Determine the [X, Y] coordinate at the center of the cell enclosing the given text.  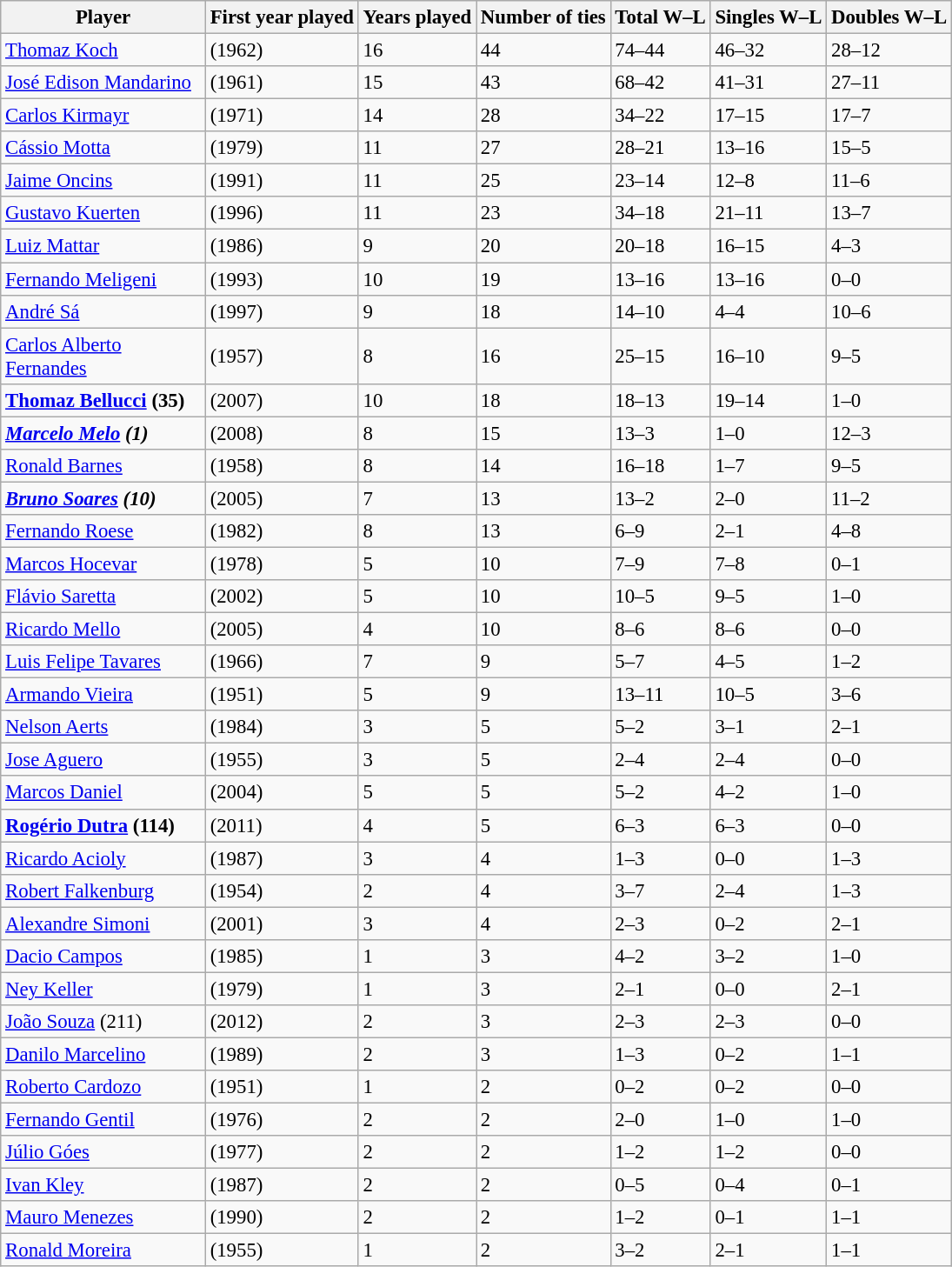
34–22 [661, 116]
Ivan Kley [103, 1185]
74–44 [661, 50]
(1986) [282, 246]
3–1 [769, 727]
Danilo Marcelino [103, 1054]
20–18 [661, 246]
Thomaz Koch [103, 50]
20 [543, 246]
25 [543, 181]
Luis Felipe Tavares [103, 662]
15–5 [889, 148]
Ney Keller [103, 989]
23 [543, 213]
Player [103, 17]
4–8 [889, 531]
3–6 [889, 695]
(1991) [282, 181]
(1978) [282, 563]
Thomaz Bellucci (35) [103, 400]
Carlos Alberto Fernandes [103, 357]
13–7 [889, 213]
(1961) [282, 83]
18–13 [661, 400]
16–15 [769, 246]
First year played [282, 17]
(1990) [282, 1217]
(1962) [282, 50]
(1958) [282, 466]
21–11 [769, 213]
12–8 [769, 181]
(2002) [282, 597]
43 [543, 83]
Ricardo Acioly [103, 858]
(1977) [282, 1152]
28–21 [661, 148]
Alexandre Simoni [103, 924]
(1993) [282, 279]
Jaime Oncins [103, 181]
17–15 [769, 116]
Number of ties [543, 17]
27–11 [889, 83]
4–4 [769, 311]
0–4 [769, 1185]
(1989) [282, 1054]
(1996) [282, 213]
13–2 [661, 498]
Luiz Mattar [103, 246]
Mauro Menezes [103, 1217]
11–6 [889, 181]
Marcos Hocevar [103, 563]
(2008) [282, 433]
13–3 [661, 433]
(2011) [282, 825]
Nelson Aerts [103, 727]
Armando Vieira [103, 695]
27 [543, 148]
28–12 [889, 50]
28 [543, 116]
(1982) [282, 531]
14–10 [661, 311]
Bruno Soares (10) [103, 498]
19 [543, 279]
Robert Falkenburg [103, 890]
Dacio Campos [103, 957]
16–18 [661, 466]
4–5 [769, 662]
46–32 [769, 50]
Fernando Gentil [103, 1120]
Ricardo Mello [103, 630]
Marcelo Melo (1) [103, 433]
6–9 [661, 531]
68–42 [661, 83]
Rogério Dutra (114) [103, 825]
(1985) [282, 957]
41–31 [769, 83]
16–10 [769, 357]
Carlos Kirmayr [103, 116]
(1997) [282, 311]
(2007) [282, 400]
(1976) [282, 1120]
Fernando Meligeni [103, 279]
17–7 [889, 116]
(1954) [282, 890]
Ronald Moreira [103, 1250]
(2004) [282, 793]
Flávio Saretta [103, 597]
10–6 [889, 311]
Roberto Cardozo [103, 1087]
11–2 [889, 498]
José Edison Mandarino [103, 83]
23–14 [661, 181]
(2001) [282, 924]
4–3 [889, 246]
(1957) [282, 357]
Singles W–L [769, 17]
(2012) [282, 1022]
André Sá [103, 311]
3–7 [661, 890]
Years played [417, 17]
13–11 [661, 695]
Total W–L [661, 17]
19–14 [769, 400]
Cássio Motta [103, 148]
12–3 [889, 433]
Doubles W–L [889, 17]
(1984) [282, 727]
7–9 [661, 563]
7–8 [769, 563]
Jose Aguero [103, 760]
25–15 [661, 357]
Ronald Barnes [103, 466]
(1966) [282, 662]
0–5 [661, 1185]
1–7 [769, 466]
João Souza (211) [103, 1022]
Gustavo Kuerten [103, 213]
5–7 [661, 662]
Fernando Roese [103, 531]
Júlio Góes [103, 1152]
34–18 [661, 213]
44 [543, 50]
(1971) [282, 116]
Marcos Daniel [103, 793]
